Search for the cell housing the specified text and yield its [x, y] center coordinate. 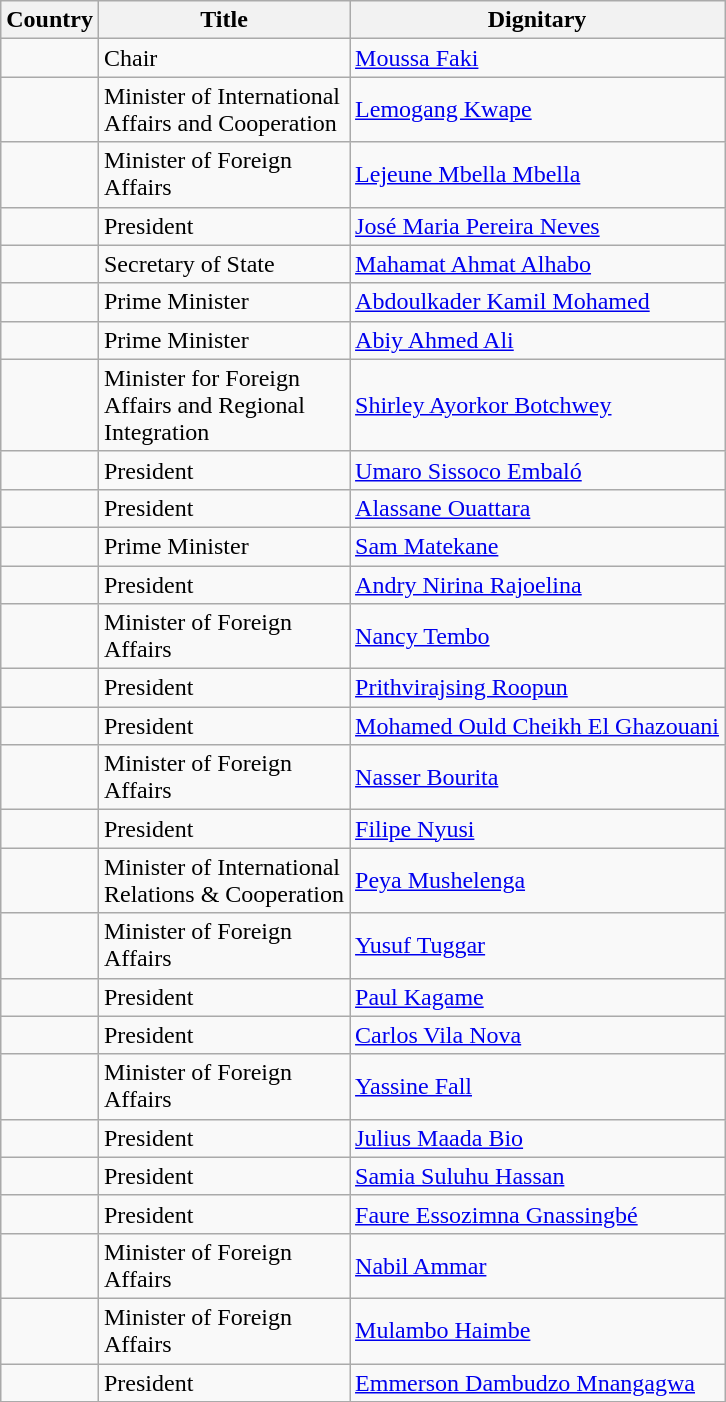
Peya Mushelenga [538, 880]
Sam Matekane [538, 546]
Minister for Foreign Affairs and Regional Integration [224, 405]
Nasser Bourita [538, 778]
Abiy Ahmed Ali [538, 340]
Carlos Vila Nova [538, 1035]
Country [50, 20]
Moussa Faki [538, 58]
Minister of International Affairs and Cooperation [224, 110]
Nancy Tembo [538, 636]
Andry Nirina Rajoelina [538, 585]
Mulambo Haimbe [538, 1330]
Chair [224, 58]
Samia Suluhu Hassan [538, 1176]
Minister of International Relations & Cooperation [224, 880]
Secretary of State [224, 264]
Alassane Ouattara [538, 508]
Prithvirajsing Roopun [538, 688]
Mahamat Ahmat Alhabo [538, 264]
Shirley Ayorkor Botchwey [538, 405]
José Maria Pereira Neves [538, 226]
Julius Maada Bio [538, 1138]
Emmerson Dambudzo Mnangagwa [538, 1383]
Lemogang Kwape [538, 110]
Nabil Ammar [538, 1266]
Lejeune Mbella Mbella [538, 174]
Faure Essozimna Gnassingbé [538, 1214]
Yassine Fall [538, 1086]
Mohamed Ould Cheikh El Ghazouani [538, 726]
Umaro Sissoco Embaló [538, 470]
Filipe Nyusi [538, 829]
Dignitary [538, 20]
Title [224, 20]
Abdoulkader Kamil Mohamed [538, 302]
Paul Kagame [538, 997]
Yusuf Tuggar [538, 946]
